Return [X, Y] of the center of cell containing provided text 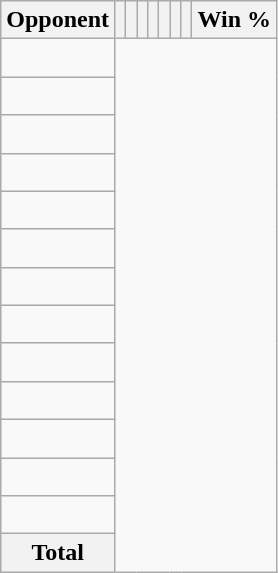
Win % [234, 20]
Opponent [58, 20]
Total [58, 553]
